Locate the cell with the specified text and output its (x, y) center coordinate. 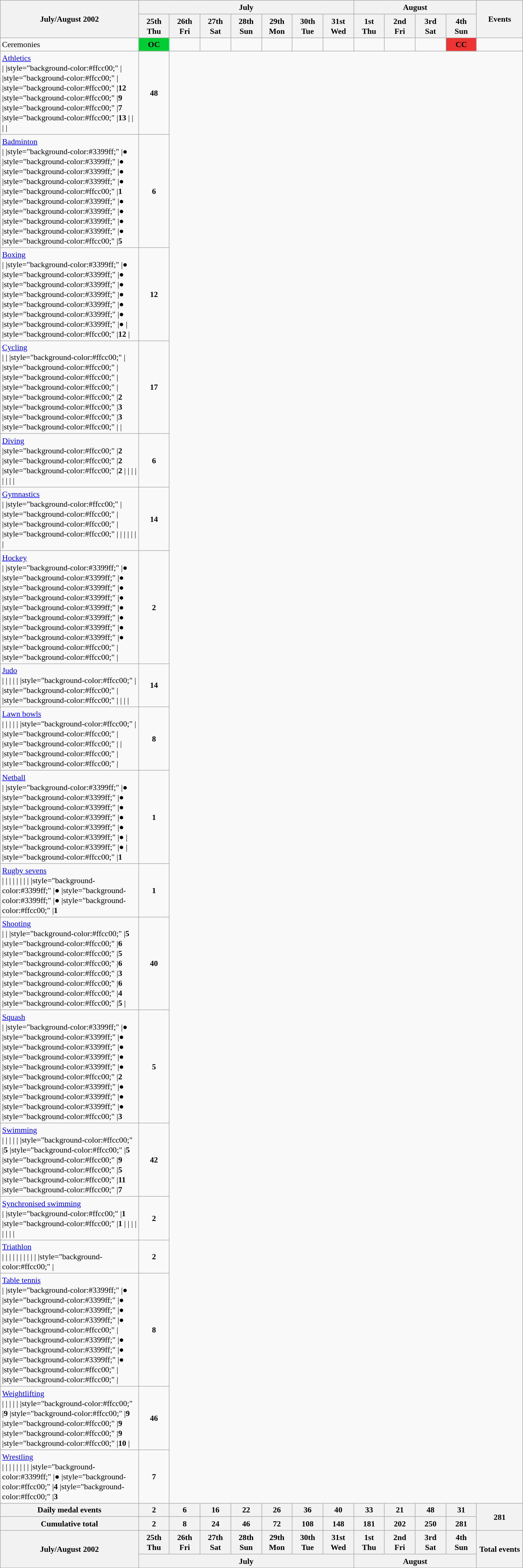
7 (154, 1476)
Diving|style="background-color:#ffcc00;" |2 |style="background-color:#ffcc00;" |2 |style="background-color:#ffcc00;" |2 | | | | | | | | (70, 461)
22 (246, 1509)
42 (154, 1160)
Judo| | | | | |style="background-color:#ffcc00;" | |style="background-color:#ffcc00;" | |style="background-color:#ffcc00;" | | | | (70, 685)
181 (369, 1523)
26 (277, 1509)
72 (277, 1523)
Total events (499, 1549)
Synchronised swimming| |style="background-color:#ffcc00;" |1 |style="background-color:#ffcc00;" |1 | | | | | | | | (70, 1218)
33 (369, 1509)
Rugby sevens| | | | | | | | |style="background-color:#3399ff;" |● |style="background-color:#3399ff;" |● |style="background-color:#ffcc00;" |1 (70, 890)
Events (499, 19)
24 (216, 1523)
250 (431, 1523)
Daily medal events (70, 1509)
31 (461, 1509)
CC (461, 44)
Cumulative total (70, 1523)
17 (154, 387)
12 (154, 294)
21 (400, 1509)
Triathlon| | | | | | | | | | |style="background-color:#ffcc00;" | (70, 1256)
16 (216, 1509)
Wrestling| | | | | | | | |style="background-color:#3399ff;" |● |style="background-color:#ffcc00;" |4 |style="background-color:#ffcc00;" |3 (70, 1476)
108 (308, 1523)
148 (338, 1523)
OC (154, 44)
202 (400, 1523)
Ceremonies (70, 44)
5 (154, 1066)
36 (308, 1509)
